Detect which cell encompasses the target text, then output its (X, Y) center coordinate. 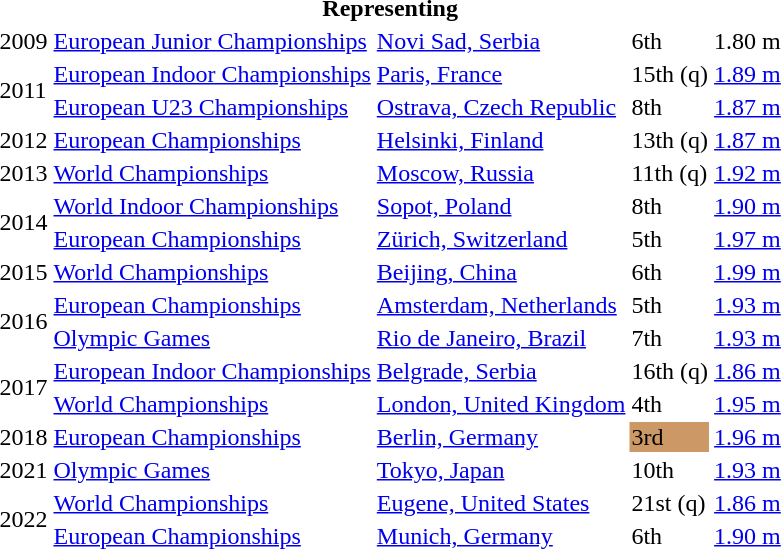
Eugene, United States (501, 503)
Helsinki, Finland (501, 140)
13th (q) (670, 140)
16th (q) (670, 371)
European Junior Championships (212, 41)
10th (670, 470)
Amsterdam, Netherlands (501, 305)
Tokyo, Japan (501, 470)
11th (q) (670, 173)
World Indoor Championships (212, 206)
Rio de Janeiro, Brazil (501, 338)
4th (670, 404)
15th (q) (670, 74)
21st (q) (670, 503)
London, United Kingdom (501, 404)
Sopot, Poland (501, 206)
Moscow, Russia (501, 173)
Novi Sad, Serbia (501, 41)
Berlin, Germany (501, 437)
Belgrade, Serbia (501, 371)
Ostrava, Czech Republic (501, 107)
3rd (670, 437)
Paris, France (501, 74)
Beijing, China (501, 272)
Zürich, Switzerland (501, 239)
European U23 Championships (212, 107)
7th (670, 338)
